Return (x, y) of the center of cell containing provided text 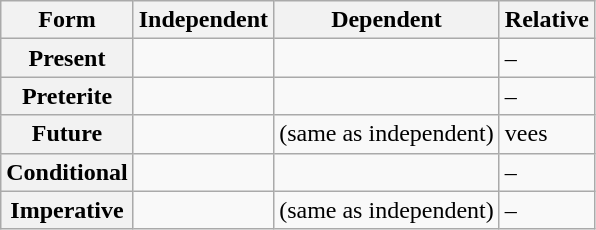
vees (546, 134)
Dependent (387, 20)
Future (67, 134)
Imperative (67, 210)
Preterite (67, 96)
Form (67, 20)
Independent (203, 20)
Present (67, 58)
Conditional (67, 172)
Relative (546, 20)
